Pinpoint the cell where the given text exists, returning its [X, Y] midpoint coordinate. 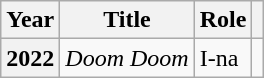
I-na [223, 58]
Role [223, 20]
Doom Doom [127, 58]
2022 [30, 58]
Title [127, 20]
Year [30, 20]
